Output the (X, Y) coordinate of the center of the cell containing the given text.  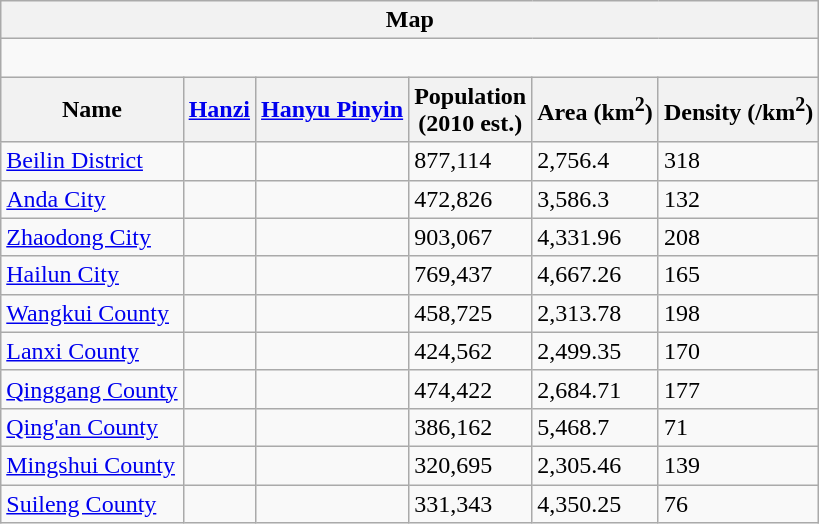
Hanzi (219, 110)
Suileng County (92, 503)
139 (738, 465)
4,667.26 (596, 275)
4,350.25 (596, 503)
903,067 (470, 237)
Qinggang County (92, 389)
Name (92, 110)
Zhaodong City (92, 237)
2,499.35 (596, 351)
320,695 (470, 465)
331,343 (470, 503)
Population(2010 est.) (470, 110)
386,162 (470, 427)
458,725 (470, 313)
Anda City (92, 199)
Beilin District (92, 161)
474,422 (470, 389)
472,826 (470, 199)
177 (738, 389)
Lanxi County (92, 351)
Density (/km2) (738, 110)
5,468.7 (596, 427)
76 (738, 503)
2,305.46 (596, 465)
Qing'an County (92, 427)
132 (738, 199)
165 (738, 275)
Wangkui County (92, 313)
Map (410, 20)
2,684.71 (596, 389)
Hanyu Pinyin (332, 110)
Hailun City (92, 275)
2,756.4 (596, 161)
877,114 (470, 161)
Mingshui County (92, 465)
3,586.3 (596, 199)
170 (738, 351)
71 (738, 427)
769,437 (470, 275)
318 (738, 161)
2,313.78 (596, 313)
Area (km2) (596, 110)
208 (738, 237)
4,331.96 (596, 237)
198 (738, 313)
424,562 (470, 351)
